Locate the cell with the specified text and output its (x, y) center coordinate. 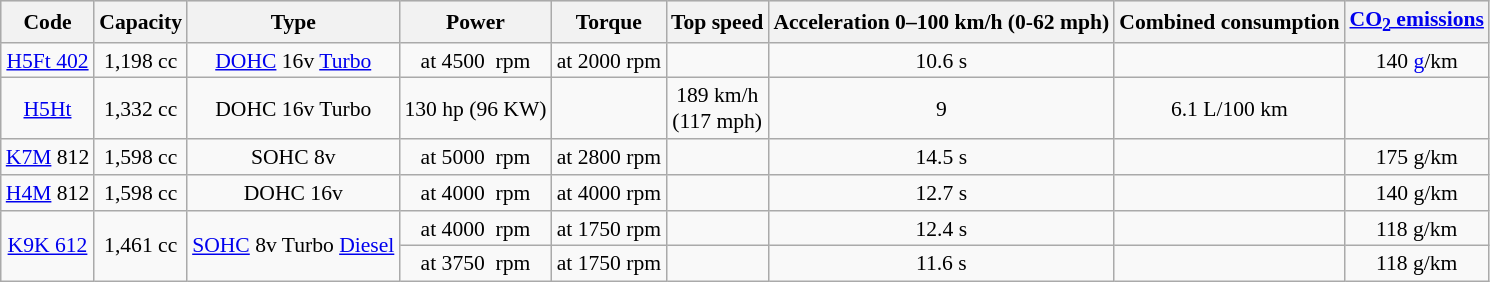
130 hp (96 KW) (475, 108)
at 2800 rpm (609, 157)
H4M 812 (48, 193)
at 3750 rpm (475, 264)
K7M 812 (48, 157)
Combined consumption (1229, 22)
Capacity (140, 22)
14.5 s (941, 157)
H5Ht (48, 108)
K9K 612 (48, 246)
1,332 cc (140, 108)
12.4 s (941, 229)
11.6 s (941, 264)
Torque (609, 22)
at 2000 rpm (609, 61)
Acceleration 0–100 km/h (0-62 mph) (941, 22)
H5Ft 402 (48, 61)
1,198 cc (140, 61)
12.7 s (941, 193)
1,461 cc (140, 246)
Power (475, 22)
SOHC 8v Turbo Diesel (293, 246)
10.6 s (941, 61)
at 5000 rpm (475, 157)
Type (293, 22)
9 (941, 108)
CO2 emissions (1416, 22)
Top speed (717, 22)
Code (48, 22)
6.1 L/100 km (1229, 108)
at 4500 rpm (475, 61)
175 g/km (1416, 157)
DOHC 16v (293, 193)
SOHC 8v (293, 157)
189 km/h(117 mph) (717, 108)
